From the cell containing the given text, extract its center point as (X, Y) coordinate. 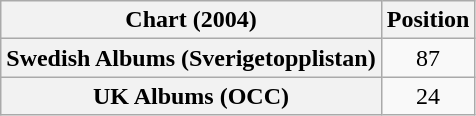
UK Albums (OCC) (191, 96)
24 (428, 96)
Chart (2004) (191, 20)
87 (428, 58)
Swedish Albums (Sverigetopplistan) (191, 58)
Position (428, 20)
